Locate the cell with the specified text and output its [x, y] center coordinate. 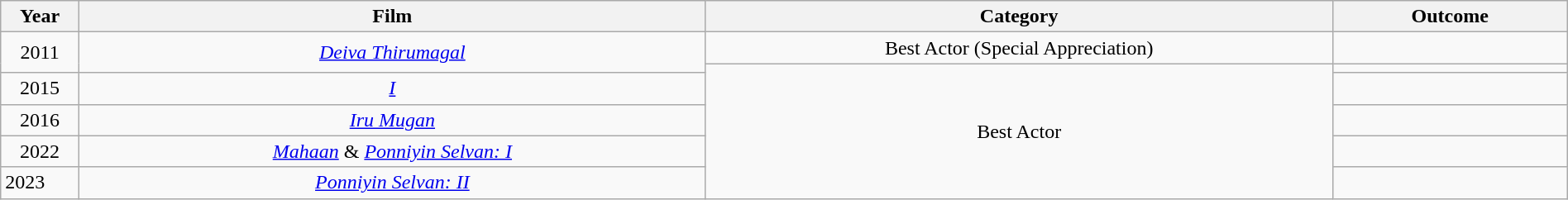
Mahaan & Ponniyin Selvan: I [392, 151]
I [392, 88]
Ponniyin Selvan: II [392, 183]
2022 [40, 151]
Best Actor (Special Appreciation) [1019, 48]
Iru Mugan [392, 120]
2016 [40, 120]
Best Actor [1019, 131]
Film [392, 17]
Category [1019, 17]
2023 [40, 183]
Deiva Thirumagal [392, 53]
2011 [40, 53]
2015 [40, 88]
Outcome [1450, 17]
Year [40, 17]
